Determine the (X, Y) coordinate at the center of the cell enclosing the given text.  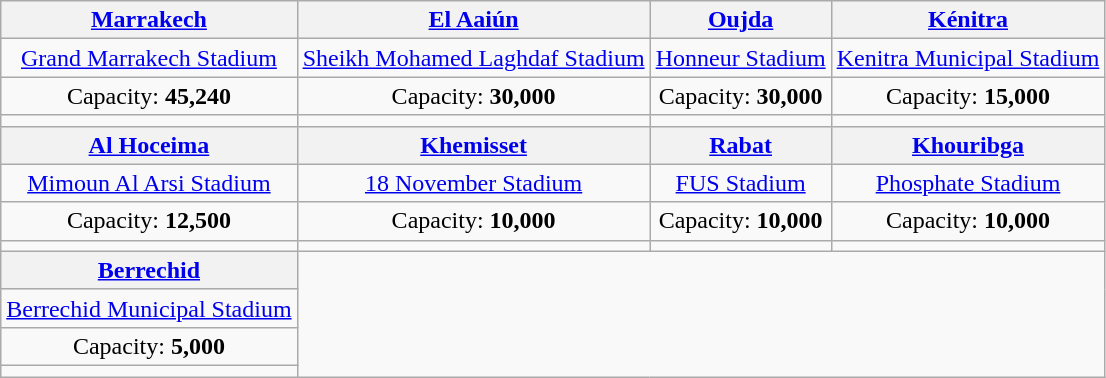
Berrechid Municipal Stadium (149, 308)
Rabat (740, 145)
Berrechid (149, 270)
Capacity: 12,500 (149, 221)
Khouribga (968, 145)
Kenitra Municipal Stadium (968, 58)
Grand Marrakech Stadium (149, 58)
FUS Stadium (740, 183)
Khemisset (474, 145)
Marrakech (149, 20)
Al Hoceima (149, 145)
Mimoun Al Arsi Stadium (149, 183)
Kénitra (968, 20)
Oujda (740, 20)
18 November Stadium (474, 183)
El Aaiún (474, 20)
Sheikh Mohamed Laghdaf Stadium (474, 58)
Honneur Stadium (740, 58)
Capacity: 15,000 (968, 96)
Capacity: 5,000 (149, 346)
Phosphate Stadium (968, 183)
Capacity: 45,240 (149, 96)
